For the text-containing cell, return its midpoint in (X, Y) coordinate format. 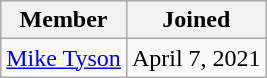
Mike Tyson (64, 58)
April 7, 2021 (196, 58)
Member (64, 20)
Joined (196, 20)
